Output the (X, Y) coordinate of the center of the cell containing the given text.  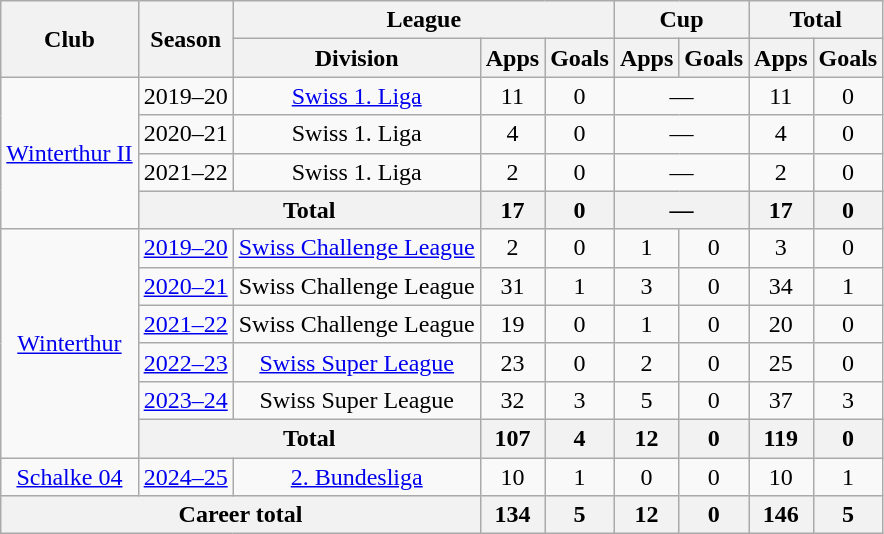
119 (781, 438)
37 (781, 400)
23 (512, 362)
2022–23 (186, 362)
2. Bundesliga (356, 477)
Season (186, 39)
League (424, 20)
20 (781, 324)
Schalke 04 (70, 477)
Winterthur (70, 343)
Career total (240, 515)
Winterthur II (70, 153)
134 (512, 515)
2024–25 (186, 477)
34 (781, 286)
Club (70, 39)
Cup (681, 20)
107 (512, 438)
2023–24 (186, 400)
31 (512, 286)
25 (781, 362)
146 (781, 515)
19 (512, 324)
Division (356, 58)
32 (512, 400)
